Pinpoint the cell where the given text exists, returning its [X, Y] midpoint coordinate. 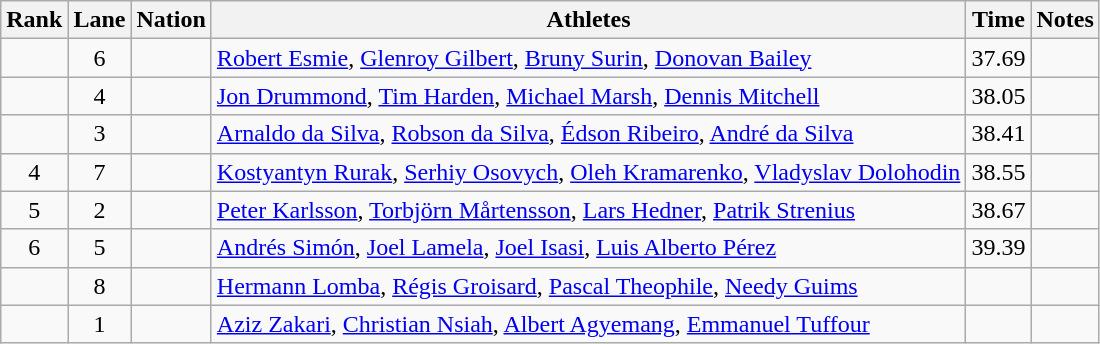
Nation [171, 20]
Rank [34, 20]
7 [100, 172]
Robert Esmie, Glenroy Gilbert, Bruny Surin, Donovan Bailey [588, 58]
Hermann Lomba, Régis Groisard, Pascal Theophile, Needy Guims [588, 286]
Peter Karlsson, Torbjörn Mårtensson, Lars Hedner, Patrik Strenius [588, 210]
Athletes [588, 20]
2 [100, 210]
37.69 [998, 58]
Arnaldo da Silva, Robson da Silva, Édson Ribeiro, André da Silva [588, 134]
Lane [100, 20]
Andrés Simón, Joel Lamela, Joel Isasi, Luis Alberto Pérez [588, 248]
Jon Drummond, Tim Harden, Michael Marsh, Dennis Mitchell [588, 96]
8 [100, 286]
38.05 [998, 96]
38.55 [998, 172]
Notes [1065, 20]
3 [100, 134]
38.67 [998, 210]
1 [100, 324]
38.41 [998, 134]
Time [998, 20]
Aziz Zakari, Christian Nsiah, Albert Agyemang, Emmanuel Tuffour [588, 324]
Kostyantyn Rurak, Serhiy Osovych, Oleh Kramarenko, Vladyslav Dolohodin [588, 172]
39.39 [998, 248]
